Detect which cell encompasses the target text, then output its [X, Y] center coordinate. 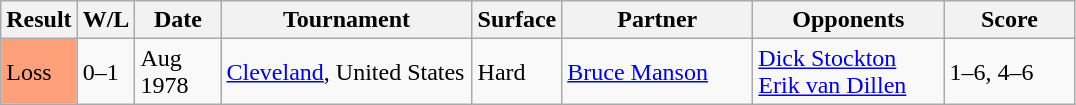
1–6, 4–6 [1010, 72]
Date [178, 20]
Tournament [346, 20]
Hard [517, 72]
Aug 1978 [178, 72]
W/L [106, 20]
Score [1010, 20]
Bruce Manson [658, 72]
Opponents [848, 20]
Surface [517, 20]
Partner [658, 20]
0–1 [106, 72]
Dick Stockton Erik van Dillen [848, 72]
Result [39, 20]
Loss [39, 72]
Cleveland, United States [346, 72]
